Output the [X, Y] coordinate of the center of the cell containing the given text.  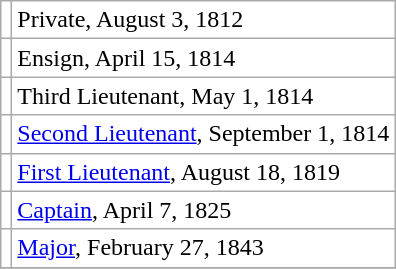
Private, August 3, 1812 [204, 20]
Third Lieutenant, May 1, 1814 [204, 96]
Captain, April 7, 1825 [204, 210]
First Lieutenant, August 18, 1819 [204, 172]
Second Lieutenant, September 1, 1814 [204, 134]
Ensign, April 15, 1814 [204, 58]
Major, February 27, 1843 [204, 248]
